For the text-containing cell, return its midpoint in (X, Y) coordinate format. 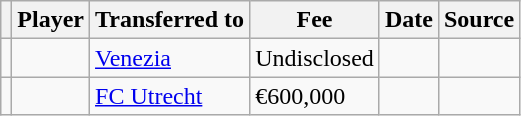
Date (408, 20)
Player (51, 20)
Undisclosed (315, 58)
€600,000 (315, 96)
Transferred to (170, 20)
Venezia (170, 58)
Fee (315, 20)
FC Utrecht (170, 96)
Source (478, 20)
